Scan for the cell matching the given text and deliver its [x, y] coordinate at center. 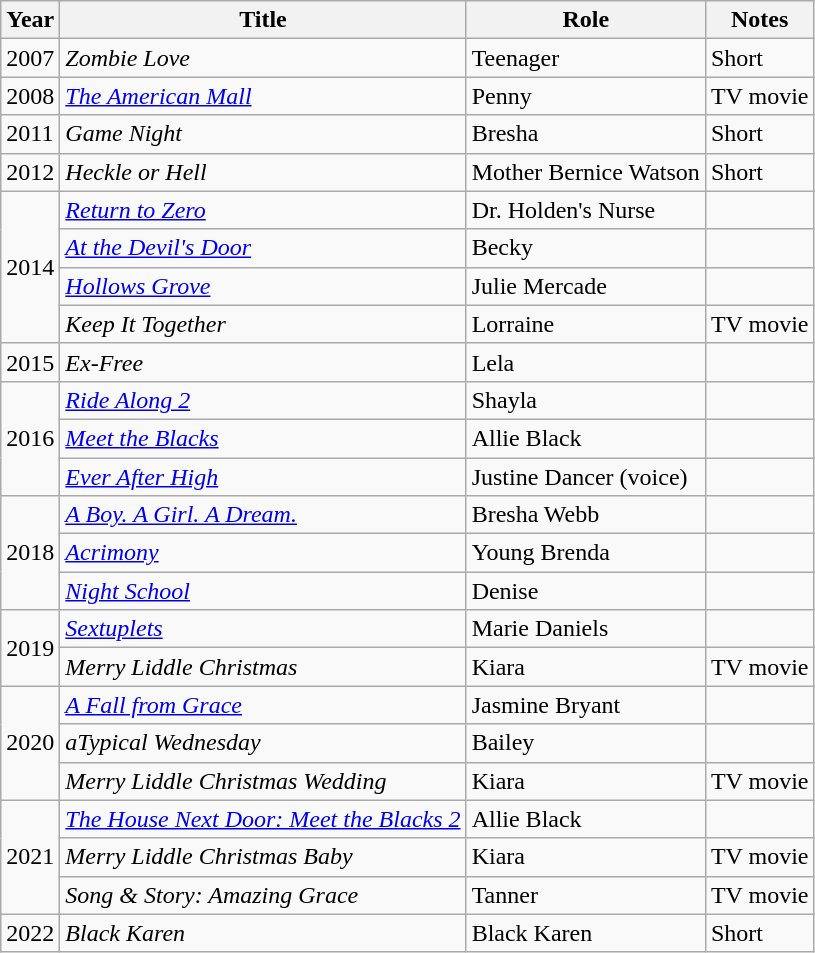
Teenager [586, 58]
Julie Mercade [586, 286]
Bresha [586, 134]
Merry Liddle Christmas [263, 667]
2021 [30, 857]
Ex-Free [263, 362]
Night School [263, 591]
Merry Liddle Christmas Baby [263, 857]
Title [263, 20]
2012 [30, 172]
Sextuplets [263, 629]
The House Next Door: Meet the Blacks 2 [263, 819]
Becky [586, 248]
Zombie Love [263, 58]
Game Night [263, 134]
Return to Zero [263, 210]
2015 [30, 362]
Marie Daniels [586, 629]
Shayla [586, 400]
Merry Liddle Christmas Wedding [263, 781]
Heckle or Hell [263, 172]
The American Mall [263, 96]
aTypical Wednesday [263, 743]
Denise [586, 591]
2016 [30, 438]
A Fall from Grace [263, 705]
Meet the Blacks [263, 438]
Role [586, 20]
Hollows Grove [263, 286]
2020 [30, 743]
Song & Story: Amazing Grace [263, 895]
Dr. Holden's Nurse [586, 210]
Young Brenda [586, 553]
2022 [30, 933]
Ever After High [263, 477]
Justine Dancer (voice) [586, 477]
Year [30, 20]
At the Devil's Door [263, 248]
Penny [586, 96]
Ride Along 2 [263, 400]
Lorraine [586, 324]
Tanner [586, 895]
Bresha Webb [586, 515]
Mother Bernice Watson [586, 172]
Acrimony [263, 553]
2007 [30, 58]
Lela [586, 362]
2019 [30, 648]
Keep It Together [263, 324]
2014 [30, 267]
2011 [30, 134]
Jasmine Bryant [586, 705]
A Boy. A Girl. A Dream. [263, 515]
Notes [760, 20]
2018 [30, 553]
Bailey [586, 743]
2008 [30, 96]
